Provide the [x, y] coordinate of the cell's center where the given text is located.  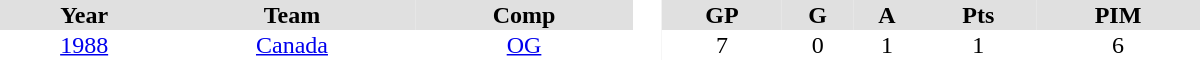
Team [292, 15]
PIM [1118, 15]
A [886, 15]
GP [722, 15]
Pts [978, 15]
Year [84, 15]
Comp [524, 15]
6 [1118, 45]
1988 [84, 45]
0 [818, 45]
7 [722, 45]
OG [524, 45]
G [818, 15]
Canada [292, 45]
